Capture the cell that displays the provided text and extract its (X, Y) central coordinate. 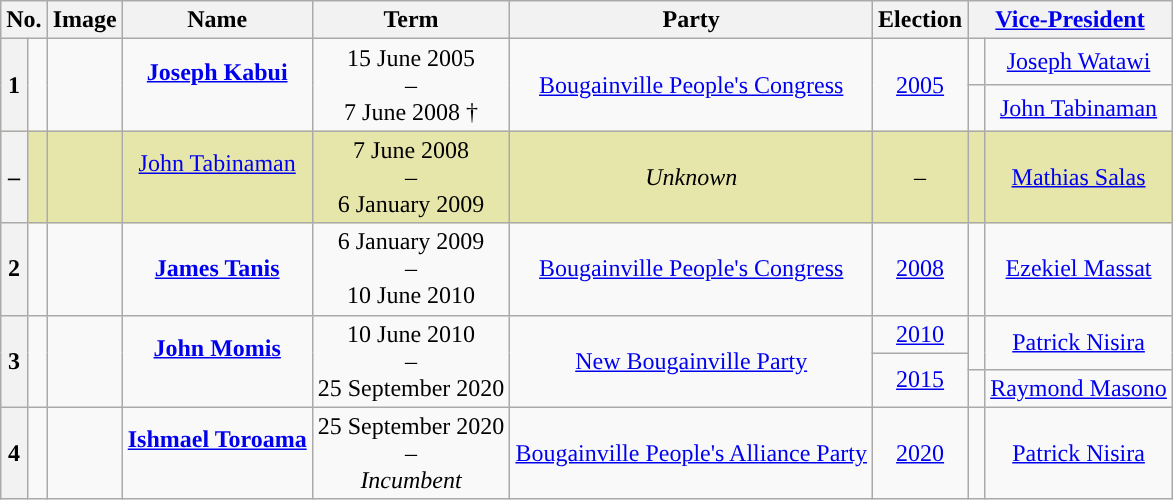
1 (14, 85)
Party (692, 20)
Name (217, 20)
4 (14, 453)
2005 (920, 85)
New Bougainville Party (692, 361)
2010 (920, 334)
3 (14, 361)
7 June 2008–6 January 2009 (411, 177)
2020 (920, 453)
Bougainville People's Alliance Party (692, 453)
6 January 2009–10 June 2010 (411, 269)
Image (84, 20)
Unknown (692, 177)
Mathias Salas (1079, 177)
John Momis (217, 361)
2 (14, 269)
25 September 2020–Incumbent (411, 453)
Joseph Kabui (217, 85)
10 June 2010–25 September 2020 (411, 361)
15 June 2005–7 June 2008 † (411, 85)
2015 (920, 380)
Joseph Watawi (1079, 62)
Election (920, 20)
James Tanis (217, 269)
Ezekiel Massat (1079, 269)
2008 (920, 269)
No. (24, 20)
Raymond Masono (1079, 388)
Vice-President (1070, 20)
Ishmael Toroama (217, 453)
Term (411, 20)
